Detect which cell encompasses the target text, then output its (x, y) center coordinate. 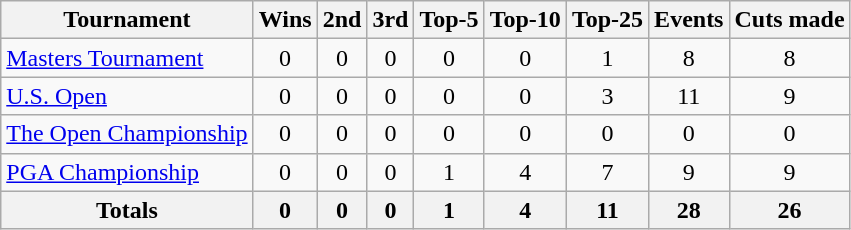
Wins (285, 20)
Masters Tournament (127, 58)
Totals (127, 210)
26 (790, 210)
3rd (390, 20)
PGA Championship (127, 172)
Top-10 (525, 20)
7 (607, 172)
Top-5 (449, 20)
Events (689, 20)
Cuts made (790, 20)
Top-25 (607, 20)
3 (607, 96)
2nd (342, 20)
28 (689, 210)
Tournament (127, 20)
U.S. Open (127, 96)
The Open Championship (127, 134)
